For the text-containing cell, return its midpoint in (X, Y) coordinate format. 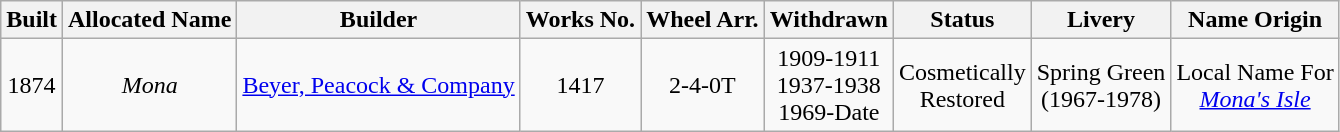
Mona (150, 85)
Allocated Name (150, 20)
Withdrawn (828, 20)
Beyer, Peacock & Company (378, 85)
Name Origin (1255, 20)
Works No. (580, 20)
Livery (1101, 20)
1417 (580, 85)
2-4-0T (702, 85)
Built (32, 20)
Spring Green(1967-1978) (1101, 85)
1909-19111937-19381969-Date (828, 85)
CosmeticallyRestored (962, 85)
Builder (378, 20)
1874 (32, 85)
Local Name For Mona's Isle (1255, 85)
Wheel Arr. (702, 20)
Status (962, 20)
